Provide the [X, Y] coordinate of the cell's center where the given text is located.  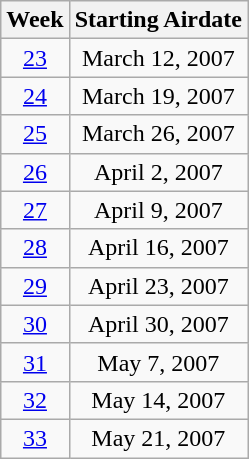
33 [35, 438]
31 [35, 362]
29 [35, 286]
Week [35, 20]
April 9, 2007 [158, 210]
30 [35, 324]
26 [35, 172]
24 [35, 96]
April 30, 2007 [158, 324]
25 [35, 134]
March 26, 2007 [158, 134]
March 12, 2007 [158, 58]
March 19, 2007 [158, 96]
May 7, 2007 [158, 362]
April 2, 2007 [158, 172]
32 [35, 400]
28 [35, 248]
23 [35, 58]
May 14, 2007 [158, 400]
April 23, 2007 [158, 286]
May 21, 2007 [158, 438]
27 [35, 210]
April 16, 2007 [158, 248]
Starting Airdate [158, 20]
